Scan for the cell matching the given text and deliver its (X, Y) coordinate at center. 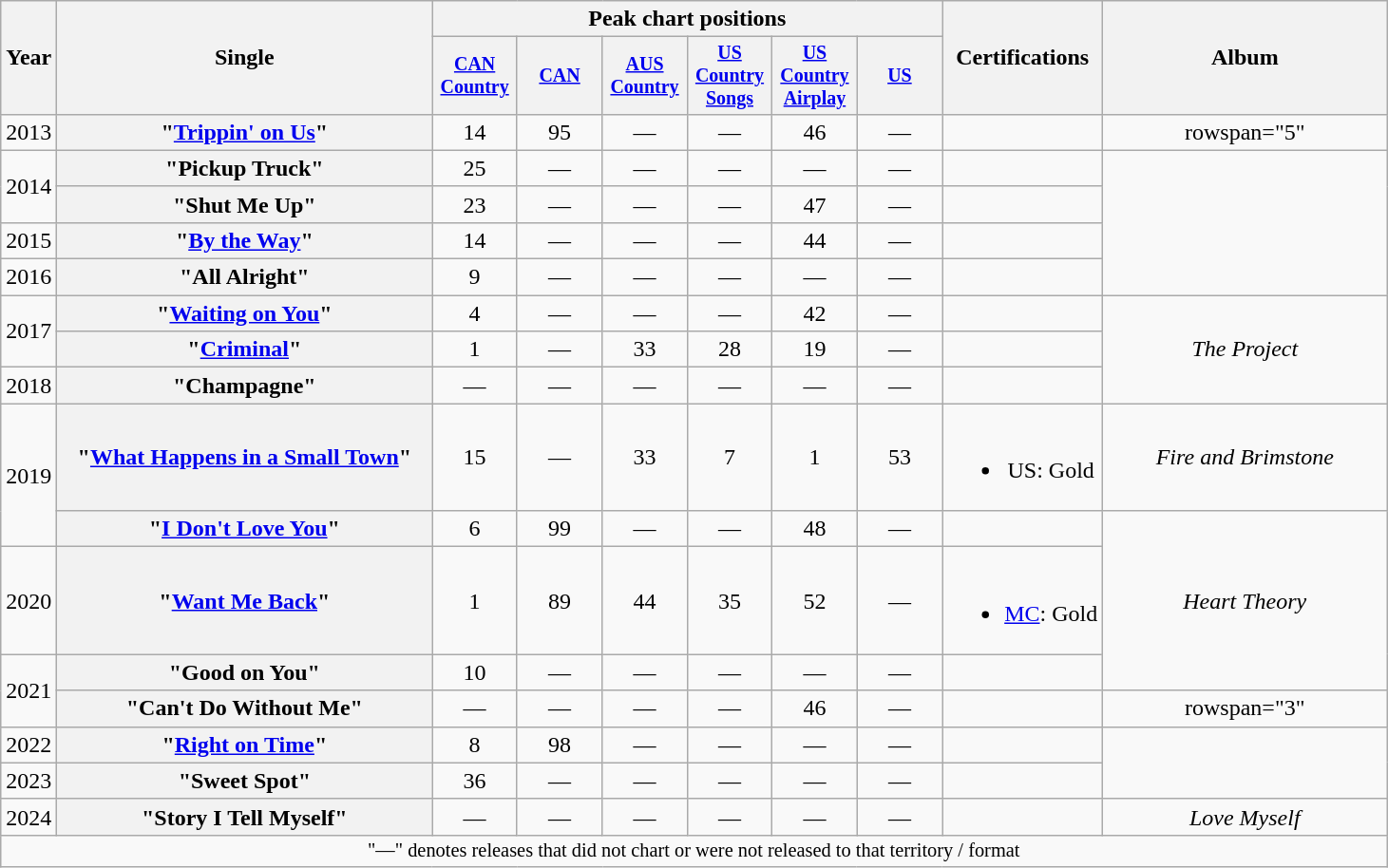
US: Gold (1022, 458)
"Champagne" (245, 386)
"Trippin' on Us" (245, 132)
2023 (29, 781)
"Sweet Spot" (245, 781)
"Can't Do Without Me" (245, 708)
2017 (29, 331)
99 (559, 529)
"—" denotes releases that did not chart or were not released to that territory / format (694, 851)
"I Don't Love You" (245, 529)
rowspan="3" (1245, 708)
7 (730, 458)
Certifications (1022, 58)
CAN Country (475, 76)
"Waiting on You" (245, 313)
Single (245, 58)
15 (475, 458)
42 (815, 313)
2015 (29, 240)
36 (475, 781)
US Country Airplay (815, 76)
Fire and Brimstone (1245, 458)
2013 (29, 132)
8 (475, 745)
Love Myself (1245, 817)
US Country Songs (730, 76)
25 (475, 168)
Year (29, 58)
"Good on You" (245, 672)
"Pickup Truck" (245, 168)
2018 (29, 386)
"Shut Me Up" (245, 204)
2021 (29, 690)
9 (475, 277)
US (899, 76)
Peak chart positions (688, 19)
rowspan="5" (1245, 132)
2022 (29, 745)
95 (559, 132)
10 (475, 672)
19 (815, 349)
"Want Me Back" (245, 600)
4 (475, 313)
2019 (29, 475)
47 (815, 204)
The Project (1245, 349)
2016 (29, 277)
6 (475, 529)
28 (730, 349)
35 (730, 600)
23 (475, 204)
52 (815, 600)
53 (899, 458)
MC: Gold (1022, 600)
"All Alright" (245, 277)
CAN (559, 76)
"Criminal" (245, 349)
89 (559, 600)
2020 (29, 600)
"Right on Time" (245, 745)
2024 (29, 817)
Album (1245, 58)
"Story I Tell Myself" (245, 817)
"What Happens in a Small Town" (245, 458)
AUS Country (644, 76)
48 (815, 529)
"By the Way" (245, 240)
2014 (29, 186)
Heart Theory (1245, 600)
98 (559, 745)
